Search for the cell housing the specified text and yield its (X, Y) center coordinate. 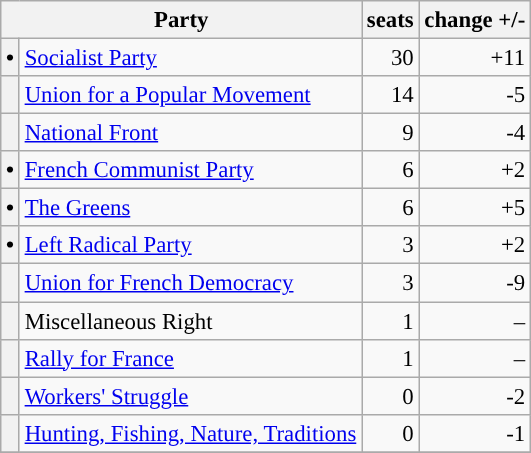
Hunting, Fishing, Nature, Traditions (190, 433)
-5 (475, 95)
Left Radical Party (190, 245)
+5 (475, 208)
14 (390, 95)
Workers' Struggle (190, 396)
French Communist Party (190, 170)
Union for French Democracy (190, 283)
9 (390, 133)
National Front (190, 133)
30 (390, 58)
-9 (475, 283)
The Greens (190, 208)
change +/- (475, 20)
-2 (475, 396)
seats (390, 20)
+11 (475, 58)
Union for a Popular Movement (190, 95)
Socialist Party (190, 58)
-4 (475, 133)
Rally for France (190, 358)
Miscellaneous Right (190, 321)
-1 (475, 433)
Party (182, 20)
